Capture the cell that displays the provided text and extract its [X, Y] central coordinate. 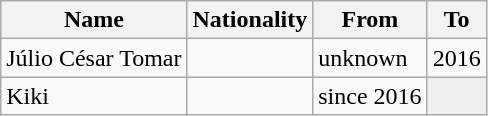
since 2016 [370, 96]
From [370, 20]
Kiki [94, 96]
2016 [456, 58]
unknown [370, 58]
Júlio César Tomar [94, 58]
To [456, 20]
Nationality [250, 20]
Name [94, 20]
